Provide the (X, Y) coordinate of the cell's center where the given text is located.  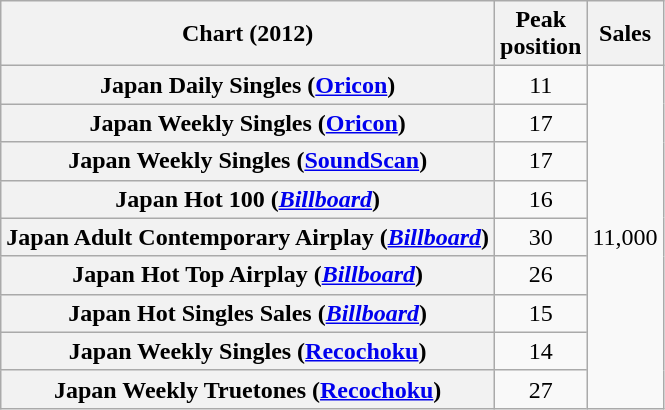
Sales (625, 34)
Japan Weekly Truetones (Recochoku) (248, 389)
27 (541, 389)
Japan Daily Singles (Oricon) (248, 85)
Japan Weekly Singles (Oricon) (248, 123)
Japan Adult Contemporary Airplay (Billboard) (248, 237)
Japan Hot 100 (Billboard) (248, 199)
11,000 (625, 238)
Japan Hot Singles Sales (Billboard) (248, 313)
26 (541, 275)
14 (541, 351)
11 (541, 85)
16 (541, 199)
Japan Hot Top Airplay (Billboard) (248, 275)
Japan Weekly Singles (Recochoku) (248, 351)
15 (541, 313)
Japan Weekly Singles (SoundScan) (248, 161)
30 (541, 237)
Peakposition (541, 34)
Chart (2012) (248, 34)
